Determine the [X, Y] coordinate at the center of the cell enclosing the given text.  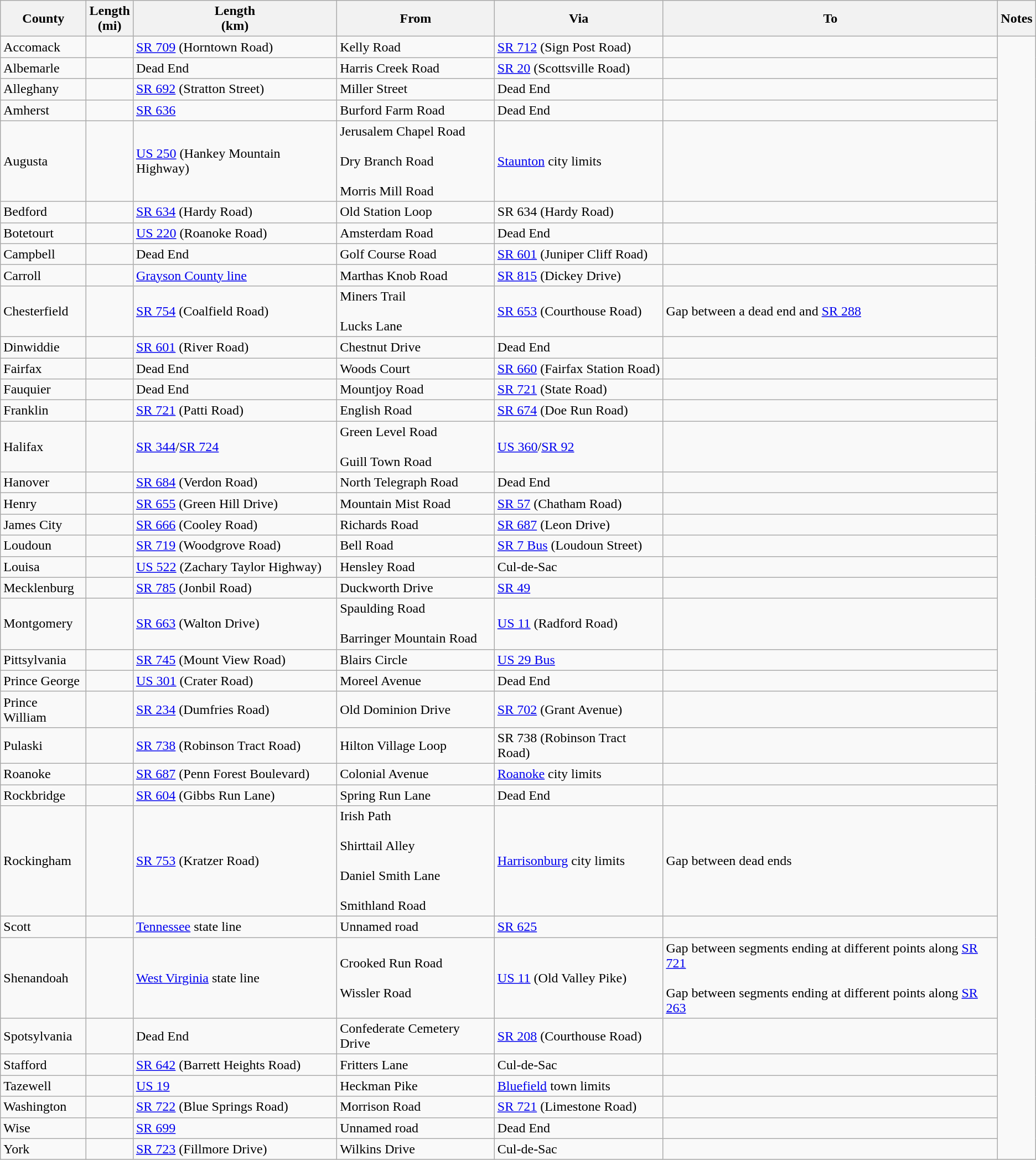
Grayson County line [235, 275]
Amsterdam Road [416, 233]
SR 7 Bus (Loudoun Street) [579, 546]
Spaulding RoadBarringer Mountain Road [416, 624]
Gap between dead ends [830, 861]
Harris Creek Road [416, 68]
Amherst [43, 110]
Colonial Avenue [416, 774]
Botetourt [43, 233]
SR 712 (Sign Post Road) [579, 47]
SR 723 (Fillmore Drive) [235, 1149]
SR 601 (River Road) [235, 347]
SR 785 (Jonbil Road) [235, 588]
Shenandoah [43, 978]
Bluefield town limits [579, 1086]
West Virginia state line [235, 978]
Confederate Cemetery Drive [416, 1036]
SR 754 (Coalfield Road) [235, 311]
US 11 (Old Valley Pike) [579, 978]
Roanoke [43, 774]
Chestnut Drive [416, 347]
Pittsylvania [43, 660]
Harrisonburg city limits [579, 861]
Burford Farm Road [416, 110]
Length(mi) [110, 19]
Gap between a dead end and SR 288 [830, 311]
Louisa [43, 567]
Wilkins Drive [416, 1149]
Miller Street [416, 89]
US 360/SR 92 [579, 447]
Loudoun [43, 546]
Notes [1017, 19]
Old Station Loop [416, 212]
US 250 (Hankey Mountain Highway) [235, 161]
Via [579, 19]
SR 815 (Dickey Drive) [579, 275]
SR 745 (Mount View Road) [235, 660]
Tennessee state line [235, 927]
SR 604 (Gibbs Run Lane) [235, 795]
Alleghany [43, 89]
Campbell [43, 254]
SR 653 (Courthouse Road) [579, 311]
Staunton city limits [579, 161]
SR 601 (Juniper Cliff Road) [579, 254]
Duckworth Drive [416, 588]
SR 687 (Penn Forest Boulevard) [235, 774]
James City [43, 525]
Rockbridge [43, 795]
Bell Road [416, 546]
Morrison Road [416, 1107]
Tazewell [43, 1086]
Chesterfield [43, 311]
SR 20 (Scottsville Road) [579, 68]
SR 208 (Courthouse Road) [579, 1036]
SR 663 (Walton Drive) [235, 624]
SR 699 [235, 1128]
Carroll [43, 275]
Richards Road [416, 525]
Moreel Avenue [416, 681]
Old Dominion Drive [416, 710]
Hilton Village Loop [416, 745]
Fritters Lane [416, 1065]
Augusta [43, 161]
SR 674 (Doe Run Road) [579, 411]
SR 702 (Grant Avenue) [579, 710]
Woods Court [416, 368]
Gap between segments ending at different points along SR 721Gap between segments ending at different points along SR 263 [830, 978]
Franklin [43, 411]
SR 721 (State Road) [579, 390]
Marthas Knob Road [416, 275]
SR 721 (Limestone Road) [579, 1107]
Hanover [43, 483]
SR 666 (Cooley Road) [235, 525]
US 19 [235, 1086]
Roanoke city limits [579, 774]
Bedford [43, 212]
Heckman Pike [416, 1086]
SR 234 (Dumfries Road) [235, 710]
Fauquier [43, 390]
SR 344/SR 724 [235, 447]
Spring Run Lane [416, 795]
Rockingham [43, 861]
SR 655 (Green Hill Drive) [235, 504]
SR 687 (Leon Drive) [579, 525]
Washington [43, 1107]
SR 722 (Blue Springs Road) [235, 1107]
From [416, 19]
SR 625 [579, 927]
Dinwiddie [43, 347]
US 220 (Roanoke Road) [235, 233]
Scott [43, 927]
Accomack [43, 47]
US 29 Bus [579, 660]
Miners TrailLucks Lane [416, 311]
SR 660 (Fairfax Station Road) [579, 368]
Prince William [43, 710]
English Road [416, 411]
SR 684 (Verdon Road) [235, 483]
York [43, 1149]
US 522 (Zachary Taylor Highway) [235, 567]
Mecklenburg [43, 588]
Length(km) [235, 19]
Albemarle [43, 68]
To [830, 19]
Green Level RoadGuill Town Road [416, 447]
Henry [43, 504]
Prince George [43, 681]
Wise [43, 1128]
SR 57 (Chatham Road) [579, 504]
US 11 (Radford Road) [579, 624]
North Telegraph Road [416, 483]
SR 692 (Stratton Street) [235, 89]
Crooked Run RoadWissler Road [416, 978]
SR 753 (Kratzer Road) [235, 861]
Golf Course Road [416, 254]
Irish PathShirttail AlleyDaniel Smith LaneSmithland Road [416, 861]
Blairs Circle [416, 660]
US 301 (Crater Road) [235, 681]
Pulaski [43, 745]
Stafford [43, 1065]
County [43, 19]
Fairfax [43, 368]
Montgomery [43, 624]
SR 709 (Horntown Road) [235, 47]
Mountain Mist Road [416, 504]
Kelly Road [416, 47]
Jerusalem Chapel RoadDry Branch RoadMorris Mill Road [416, 161]
SR 642 (Barrett Heights Road) [235, 1065]
Spotsylvania [43, 1036]
Hensley Road [416, 567]
Mountjoy Road [416, 390]
SR 721 (Patti Road) [235, 411]
SR 636 [235, 110]
Halifax [43, 447]
SR 719 (Woodgrove Road) [235, 546]
SR 49 [579, 588]
